From the cell containing the given text, extract its center point as [x, y] coordinate. 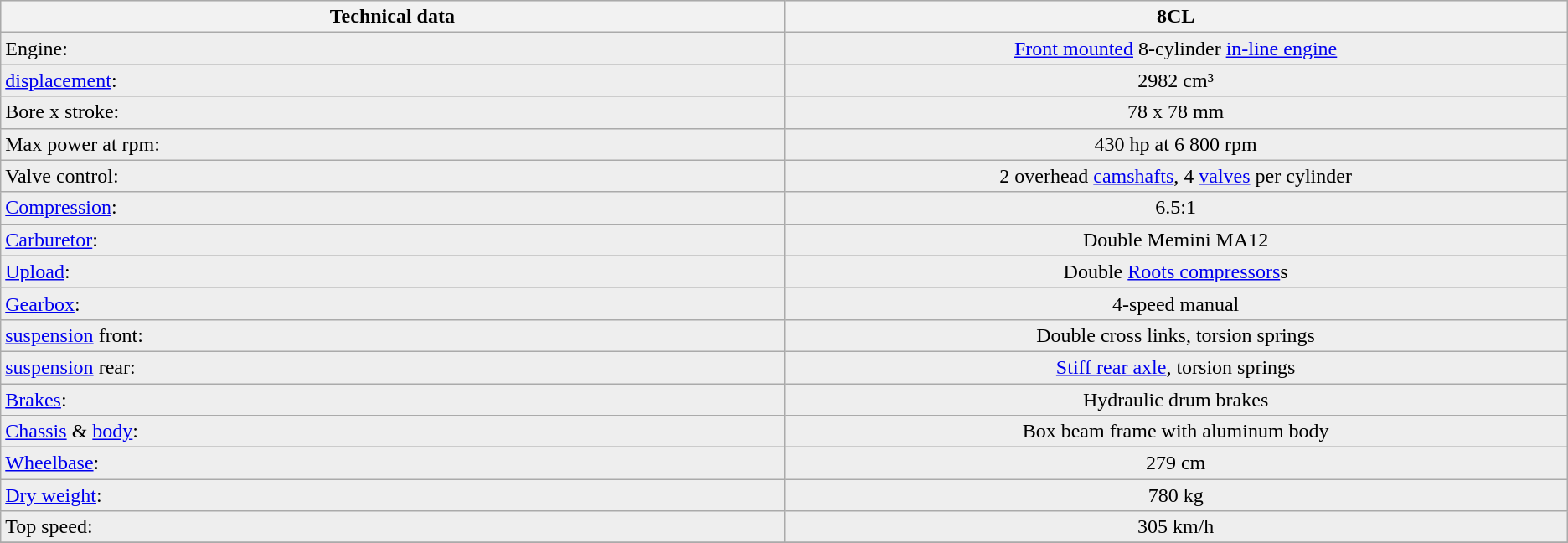
2982 cm³ [1176, 80]
Stiff rear axle, torsion springs [1176, 367]
Upload: [392, 271]
Compression: [392, 208]
8CL [1176, 17]
Double Memini MA12 [1176, 240]
Bore x stroke: [392, 112]
430 hp at 6 800 rpm [1176, 144]
2 overhead camshafts, 4 valves per cylinder [1176, 176]
279 cm [1176, 463]
Double Roots compressorss [1176, 271]
suspension rear: [392, 367]
Max power at rpm: [392, 144]
Dry weight: [392, 495]
305 km/h [1176, 527]
Brakes: [392, 400]
Box beam frame with aluminum body [1176, 432]
Wheelbase: [392, 463]
Double cross links, torsion springs [1176, 335]
Hydraulic drum brakes [1176, 400]
780 kg [1176, 495]
6.5:1 [1176, 208]
Carburetor: [392, 240]
Gearbox: [392, 303]
Technical data [392, 17]
4-speed manual [1176, 303]
Valve control: [392, 176]
displacement: [392, 80]
Chassis & body: [392, 432]
suspension front: [392, 335]
78 x 78 mm [1176, 112]
Front mounted 8-cylinder in-line engine [1176, 49]
Engine: [392, 49]
Top speed: [392, 527]
